Search for the cell housing the specified text and yield its (X, Y) center coordinate. 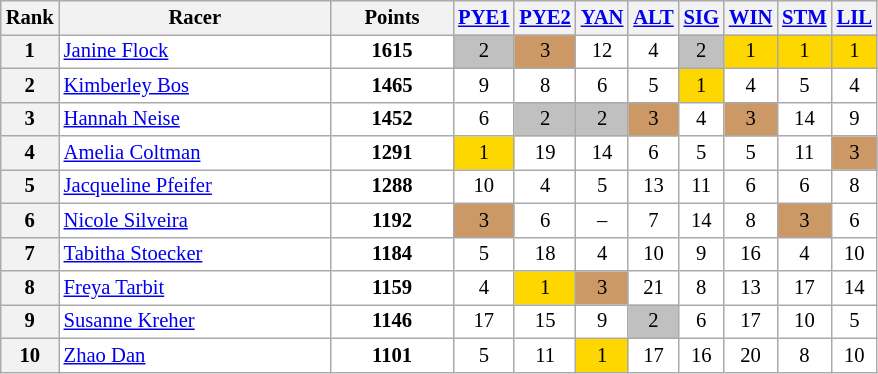
Zhao Dan (195, 355)
12 (602, 51)
Susanne Kreher (195, 321)
Jacqueline Pfeifer (195, 186)
YAN (602, 17)
1452 (392, 119)
Hannah Neise (195, 119)
1615 (392, 51)
Janine Flock (195, 51)
PYE2 (544, 17)
1184 (392, 254)
19 (544, 153)
SIG (702, 17)
Amelia Coltman (195, 153)
Nicole Silveira (195, 220)
1291 (392, 153)
Freya Tarbit (195, 287)
LIL (854, 17)
1101 (392, 355)
Rank (30, 17)
Racer (195, 17)
1192 (392, 220)
Tabitha Stoecker (195, 254)
– (602, 220)
1146 (392, 321)
1159 (392, 287)
PYE1 (484, 17)
ALT (653, 17)
20 (750, 355)
Kimberley Bos (195, 85)
21 (653, 287)
Points (392, 17)
STM (804, 17)
18 (544, 254)
WIN (750, 17)
15 (544, 321)
1465 (392, 85)
1288 (392, 186)
